Determine the (x, y) coordinate at the center of the cell enclosing the given text.  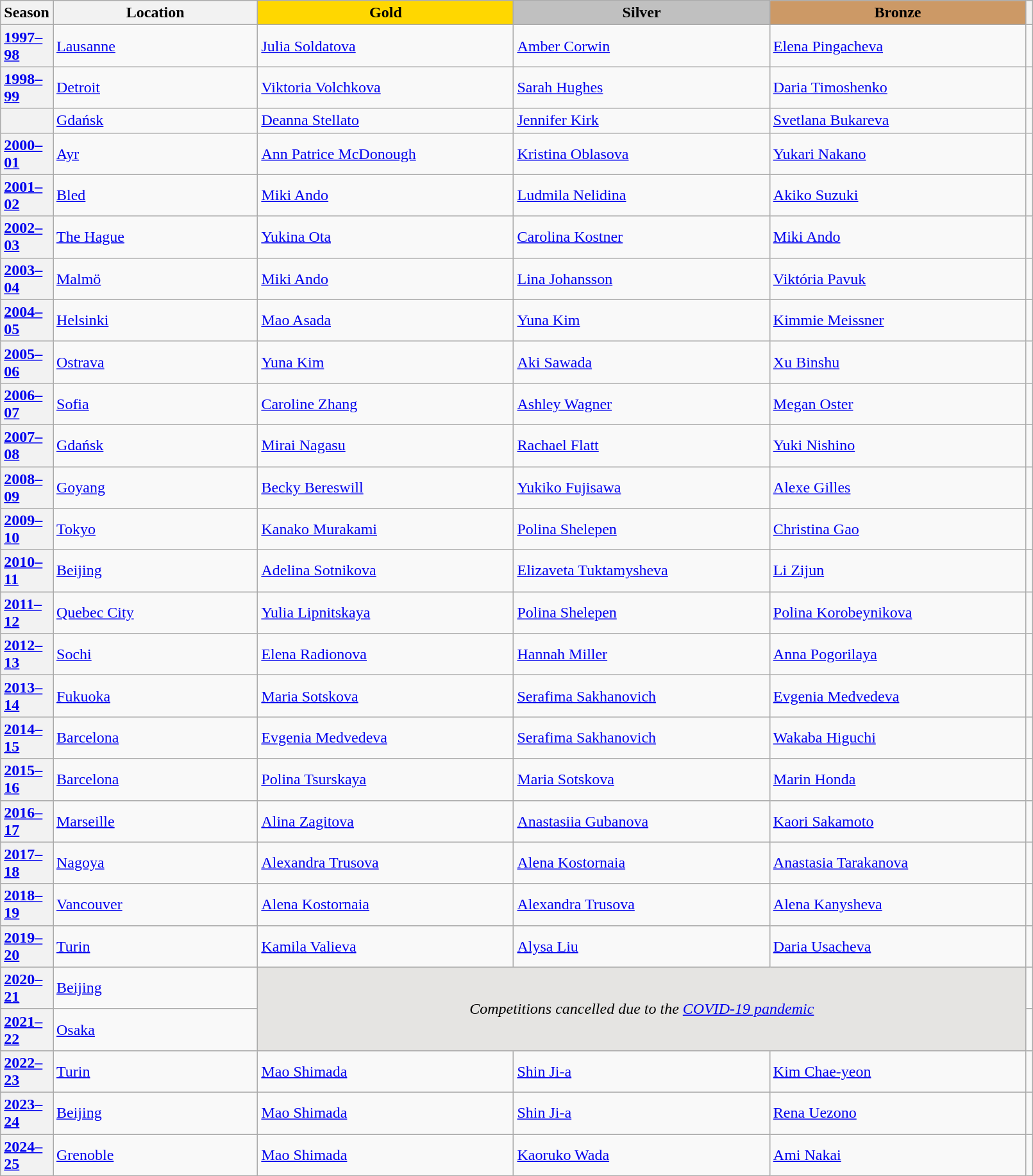
Yulia Lipnitskaya (386, 613)
2008–09 (27, 487)
Mirai Nagasu (386, 445)
Jennifer Kirk (641, 121)
Ayr (155, 154)
Megan Oster (898, 404)
Sarah Hughes (641, 87)
Detroit (155, 87)
Fukuoka (155, 696)
2020–21 (27, 987)
Elena Pingacheva (898, 46)
2006–07 (27, 404)
2022–23 (27, 1071)
Alysa Liu (641, 946)
Kimmie Meissner (898, 321)
Xu Binshu (898, 362)
Rena Uezono (898, 1113)
2015–16 (27, 780)
Caroline Zhang (386, 404)
Mao Asada (386, 321)
1997–98 (27, 46)
Viktoria Volchkova (386, 87)
2007–08 (27, 445)
Adelina Sotnikova (386, 571)
Quebec City (155, 613)
2002–03 (27, 237)
Rachael Flatt (641, 445)
Wakaba Higuchi (898, 737)
Viktória Pavuk (898, 278)
Tokyo (155, 530)
Elena Radionova (386, 654)
2001–02 (27, 195)
Ann Patrice McDonough (386, 154)
2019–20 (27, 946)
Kanako Murakami (386, 530)
Yukiko Fujisawa (641, 487)
Elizaveta Tuktamysheva (641, 571)
Kim Chae-yeon (898, 1071)
Aki Sawada (641, 362)
2012–13 (27, 654)
Kaoruko Wada (641, 1154)
2013–14 (27, 696)
Sochi (155, 654)
Anastasiia Gubanova (641, 821)
Alina Zagitova (386, 821)
Polina Korobeynikova (898, 613)
Yuki Nishino (898, 445)
Ashley Wagner (641, 404)
Location (155, 13)
2000–01 (27, 154)
2004–05 (27, 321)
Svetlana Bukareva (898, 121)
2010–11 (27, 571)
2017–18 (27, 863)
Lausanne (155, 46)
Malmö (155, 278)
Kristina Oblasova (641, 154)
Akiko Suzuki (898, 195)
Ludmila Nelidina (641, 195)
Grenoble (155, 1154)
2014–15 (27, 737)
2023–24 (27, 1113)
Daria Usacheva (898, 946)
Daria Timoshenko (898, 87)
Bronze (898, 13)
2016–17 (27, 821)
2011–12 (27, 613)
Becky Bereswill (386, 487)
Julia Soldatova (386, 46)
Gold (386, 13)
Season (27, 13)
Anastasia Tarakanova (898, 863)
The Hague (155, 237)
Helsinki (155, 321)
Silver (641, 13)
Vancouver (155, 904)
Yukina Ota (386, 237)
2003–04 (27, 278)
Alena Kanysheva (898, 904)
Competitions cancelled due to the COVID-19 pandemic (642, 1009)
1998–99 (27, 87)
Li Zijun (898, 571)
Goyang (155, 487)
Bled (155, 195)
2009–10 (27, 530)
Lina Johansson (641, 278)
Carolina Kostner (641, 237)
Ostrava (155, 362)
Yukari Nakano (898, 154)
Kamila Valieva (386, 946)
2018–19 (27, 904)
Anna Pogorilaya (898, 654)
Ami Nakai (898, 1154)
Deanna Stellato (386, 121)
2005–06 (27, 362)
Hannah Miller (641, 654)
Marin Honda (898, 780)
2021–22 (27, 1030)
Kaori Sakamoto (898, 821)
Nagoya (155, 863)
Marseille (155, 821)
Christina Gao (898, 530)
Polina Tsurskaya (386, 780)
Sofia (155, 404)
Alexe Gilles (898, 487)
Amber Corwin (641, 46)
Osaka (155, 1030)
2024–25 (27, 1154)
